Search for the cell housing the specified text and yield its [x, y] center coordinate. 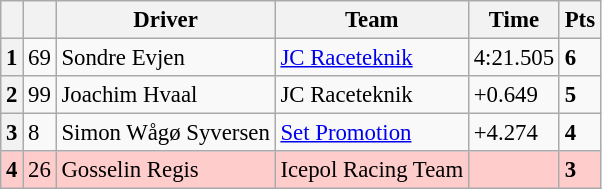
Set Promotion [372, 133]
Time [514, 20]
+4.274 [514, 133]
Sondre Evjen [166, 58]
2 [12, 95]
Pts [580, 20]
Driver [166, 20]
8 [40, 133]
99 [40, 95]
Icepol Racing Team [372, 170]
26 [40, 170]
+0.649 [514, 95]
Joachim Hvaal [166, 95]
Simon Wågø Syversen [166, 133]
5 [580, 95]
Team [372, 20]
69 [40, 58]
Gosselin Regis [166, 170]
4:21.505 [514, 58]
6 [580, 58]
1 [12, 58]
